Scan for the cell matching the given text and deliver its (x, y) coordinate at center. 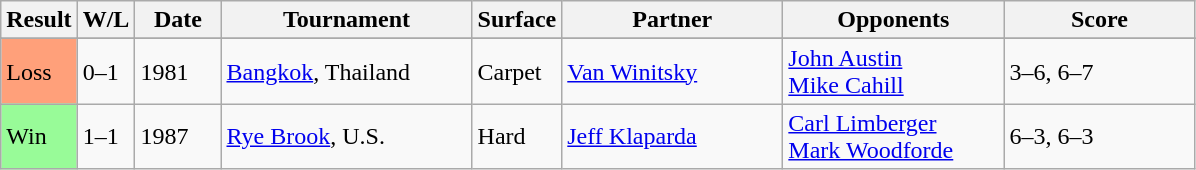
3–6, 6–7 (1100, 72)
Date (178, 20)
0–1 (106, 72)
Hard (517, 136)
6–3, 6–3 (1100, 136)
Van Winitsky (672, 72)
Rye Brook, U.S. (346, 136)
Jeff Klaparda (672, 136)
1987 (178, 136)
Score (1100, 20)
Loss (39, 72)
1981 (178, 72)
Win (39, 136)
Opponents (894, 20)
Result (39, 20)
1–1 (106, 136)
Carpet (517, 72)
Surface (517, 20)
John Austin Mike Cahill (894, 72)
W/L (106, 20)
Partner (672, 20)
Tournament (346, 20)
Bangkok, Thailand (346, 72)
Carl Limberger Mark Woodforde (894, 136)
